For the text-containing cell, return its midpoint in [x, y] coordinate format. 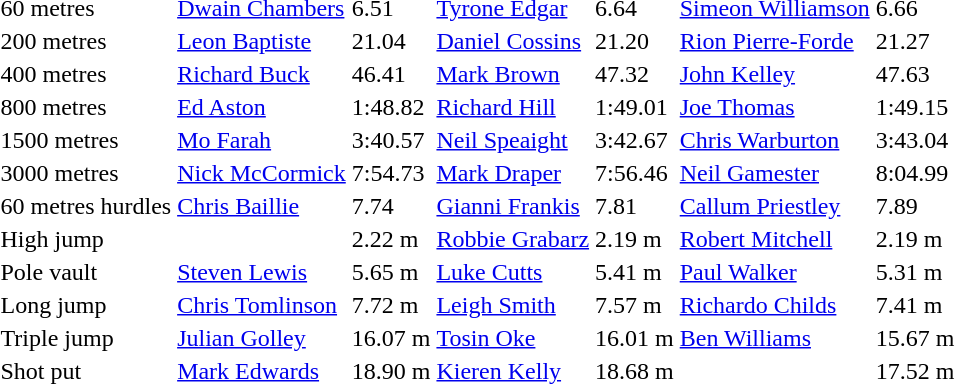
Chris Tomlinson [262, 305]
5.41 m [635, 272]
Steven Lewis [262, 272]
Luke Cutts [513, 272]
Robbie Grabarz [513, 239]
1:48.82 [391, 107]
Gianni Frankis [513, 206]
7.81 [635, 206]
Robert Mitchell [774, 239]
Callum Priestley [774, 206]
46.41 [391, 74]
Chris Warburton [774, 140]
Rion Pierre-Forde [774, 41]
Richard Hill [513, 107]
5.65 m [391, 272]
3:40.57 [391, 140]
Nick McCormick [262, 173]
Richard Buck [262, 74]
7:56.46 [635, 173]
Joe Thomas [774, 107]
Mark Draper [513, 173]
Mark Brown [513, 74]
7.57 m [635, 305]
Neil Speaight [513, 140]
Ben Williams [774, 338]
Daniel Cossins [513, 41]
Leigh Smith [513, 305]
1:49.01 [635, 107]
Ed Aston [262, 107]
2.22 m [391, 239]
7:54.73 [391, 173]
21.20 [635, 41]
Mo Farah [262, 140]
Leon Baptiste [262, 41]
21.04 [391, 41]
16.07 m [391, 338]
Richardo Childs [774, 305]
Chris Baillie [262, 206]
2.19 m [635, 239]
7.74 [391, 206]
Neil Gamester [774, 173]
16.01 m [635, 338]
Paul Walker [774, 272]
Tosin Oke [513, 338]
John Kelley [774, 74]
Julian Golley [262, 338]
47.32 [635, 74]
7.72 m [391, 305]
3:42.67 [635, 140]
